Output the (x, y) coordinate of the center of the cell containing the given text.  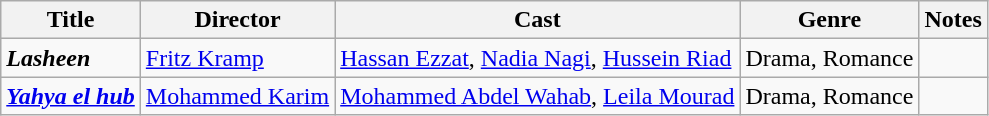
Genre (830, 20)
Mohammed Karim (237, 96)
Yahya el hub (71, 96)
Fritz Kramp (237, 58)
Director (237, 20)
Lasheen (71, 58)
Notes (953, 20)
Title (71, 20)
Hassan Ezzat, Nadia Nagi, Hussein Riad (538, 58)
Cast (538, 20)
Mohammed Abdel Wahab, Leila Mourad (538, 96)
